Return (x, y) of the center of cell containing provided text 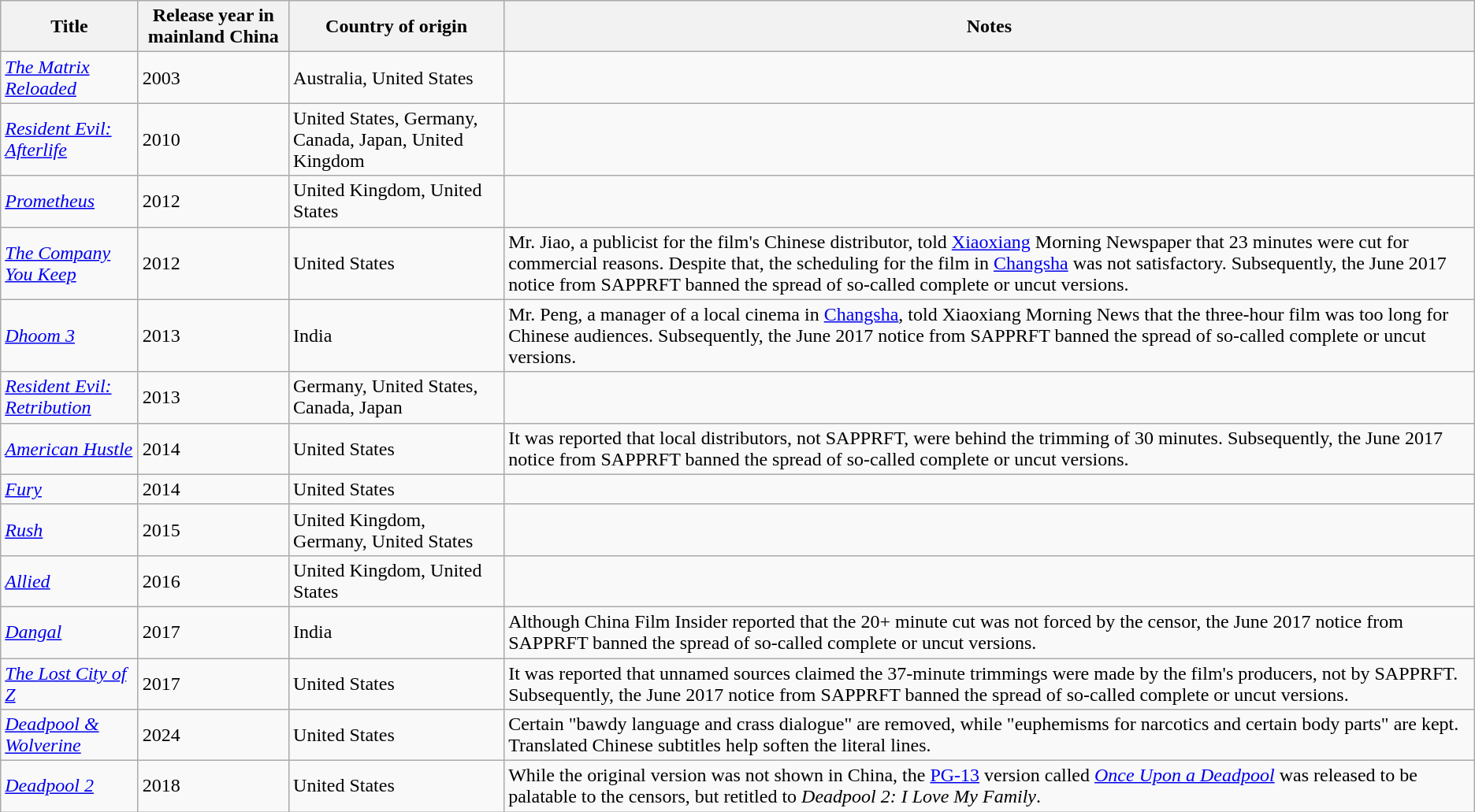
Release year in mainland China (213, 27)
2018 (213, 786)
2015 (213, 529)
Country of origin (397, 27)
2003 (213, 77)
The Lost City of Z (69, 684)
Australia, United States (397, 77)
United States, Germany, Canada, Japan, United Kingdom (397, 139)
Resident Evil: Afterlife (69, 139)
Deadpool & Wolverine (69, 736)
2016 (213, 581)
Dangal (69, 632)
Fury (69, 489)
2024 (213, 736)
Deadpool 2 (69, 786)
Title (69, 27)
The Matrix Reloaded (69, 77)
The Company You Keep (69, 263)
United Kingdom, Germany, United States (397, 529)
Dhoom 3 (69, 336)
Germany, United States, Canada, Japan (397, 397)
American Hustle (69, 449)
Resident Evil: Retribution (69, 397)
Notes (990, 27)
2010 (213, 139)
Allied (69, 581)
Rush (69, 529)
Prometheus (69, 202)
